Locate the cell with the specified text and output its [x, y] center coordinate. 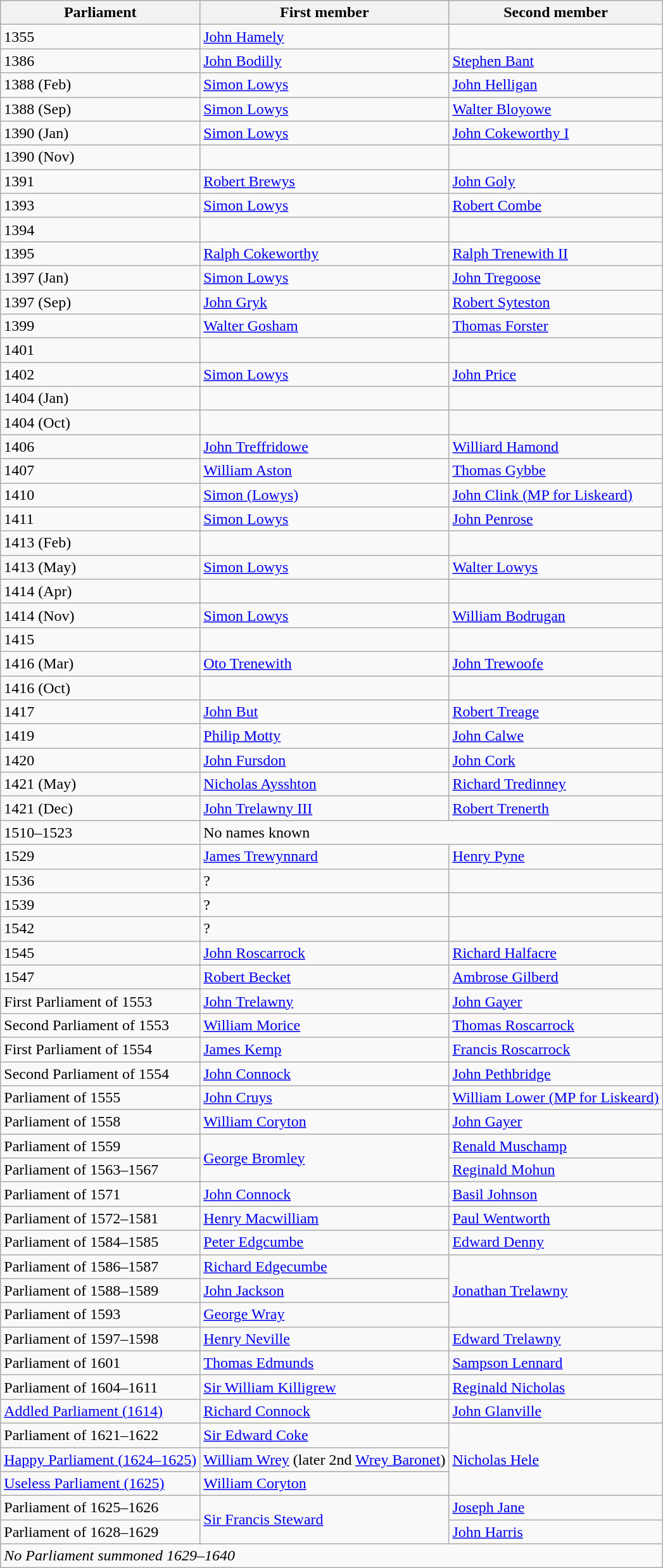
James Trewynnard [324, 857]
John Clink (MP for Liskeard) [556, 495]
John Treffridowe [324, 447]
Parliament of 1588–1589 [100, 1291]
Henry Pyne [556, 857]
1415 [100, 639]
Sir Francis Steward [324, 1520]
Renald Muschamp [556, 1146]
1545 [100, 953]
Thomas Gybbe [556, 471]
Parliament of 1628–1629 [100, 1532]
Second member [556, 13]
Nicholas Hele [556, 1459]
1416 (Oct) [100, 687]
Ambrose Gilberd [556, 977]
Sir Edward Coke [324, 1435]
Joseph Jane [556, 1508]
Walter Gosham [324, 326]
William Lower (MP for Liskeard) [556, 1098]
John Trelawny III [324, 808]
1413 (Feb) [100, 543]
Ralph Trenewith II [556, 253]
John Penrose [556, 519]
1404 (Jan) [100, 398]
1399 [100, 326]
1411 [100, 519]
Robert Combe [556, 205]
Edward Denny [556, 1242]
Richard Edgecumbe [324, 1266]
George Bromley [324, 1158]
John Trewoofe [556, 663]
1386 [100, 61]
Richard Connock [324, 1411]
1401 [100, 350]
George Wray [324, 1315]
1414 (Nov) [100, 615]
Nicholas Aysshton [324, 784]
Robert Syteston [556, 302]
Ralph Cokeworthy [324, 253]
1420 [100, 760]
1416 (Mar) [100, 663]
Reginald Nicholas [556, 1387]
John But [324, 712]
1390 (Nov) [100, 157]
1536 [100, 881]
1406 [100, 447]
Peter Edgcumbe [324, 1242]
Parliament of 1563–1567 [100, 1170]
1410 [100, 495]
Simon (Lowys) [324, 495]
John Cork [556, 760]
Thomas Forster [556, 326]
1391 [100, 181]
1421 (May) [100, 784]
1404 (Oct) [100, 423]
Paul Wentworth [556, 1218]
John Bodilly [324, 61]
William Wrey (later 2nd Wrey Baronet) [324, 1459]
1390 (Jan) [100, 133]
John Glanville [556, 1411]
John Cokeworthy I [556, 133]
Robert Treage [556, 712]
Henry Neville [324, 1339]
John Hamely [324, 37]
Walter Bloyowe [556, 109]
1407 [100, 471]
John Gryk [324, 302]
Jonathan Trelawny [556, 1291]
Williard Hamond [556, 447]
1547 [100, 977]
1395 [100, 253]
Sampson Lennard [556, 1363]
Happy Parliament (1624–1625) [100, 1459]
Parliament of 1586–1587 [100, 1266]
Basil Johnson [556, 1194]
First member [324, 13]
1510–1523 [100, 832]
Addled Parliament (1614) [100, 1411]
1402 [100, 374]
No Parliament summoned 1629–1640 [332, 1556]
1539 [100, 905]
Useless Parliament (1625) [100, 1484]
1414 (Apr) [100, 591]
Thomas Roscarrock [556, 1025]
1355 [100, 37]
Parliament of 1625–1626 [100, 1508]
James Kemp [324, 1049]
1397 (Jan) [100, 277]
Robert Brewys [324, 181]
John Jackson [324, 1291]
1421 (Dec) [100, 808]
Parliament [100, 13]
1393 [100, 205]
Thomas Edmunds [324, 1363]
John Fursdon [324, 760]
Second Parliament of 1553 [100, 1025]
Parliament of 1555 [100, 1098]
Oto Trenewith [324, 663]
Francis Roscarrock [556, 1049]
John Calwe [556, 736]
John Trelawny [324, 1001]
First Parliament of 1554 [100, 1049]
Parliament of 1572–1581 [100, 1218]
No names known [431, 832]
Parliament of 1584–1585 [100, 1242]
John Cruys [324, 1098]
Parliament of 1559 [100, 1146]
Philip Motty [324, 736]
Edward Trelawny [556, 1339]
1413 (May) [100, 567]
Parliament of 1604–1611 [100, 1387]
William Aston [324, 471]
Parliament of 1601 [100, 1363]
1394 [100, 229]
Robert Trenerth [556, 808]
Henry Macwilliam [324, 1218]
John Pethbridge [556, 1074]
Robert Becket [324, 977]
1529 [100, 857]
John Tregoose [556, 277]
Sir William Killigrew [324, 1387]
1388 (Sep) [100, 109]
John Price [556, 374]
1417 [100, 712]
Richard Halfacre [556, 953]
Reginald Mohun [556, 1170]
Parliament of 1593 [100, 1315]
Richard Tredinney [556, 784]
Parliament of 1558 [100, 1122]
Parliament of 1597–1598 [100, 1339]
Parliament of 1621–1622 [100, 1435]
1419 [100, 736]
1397 (Sep) [100, 302]
Parliament of 1571 [100, 1194]
John Roscarrock [324, 953]
Walter Lowys [556, 567]
1542 [100, 929]
William Morice [324, 1025]
Second Parliament of 1554 [100, 1074]
Stephen Bant [556, 61]
William Bodrugan [556, 615]
John Helligan [556, 85]
First Parliament of 1553 [100, 1001]
John Goly [556, 181]
John Harris [556, 1532]
1388 (Feb) [100, 85]
